Detect which cell encompasses the target text, then output its (x, y) center coordinate. 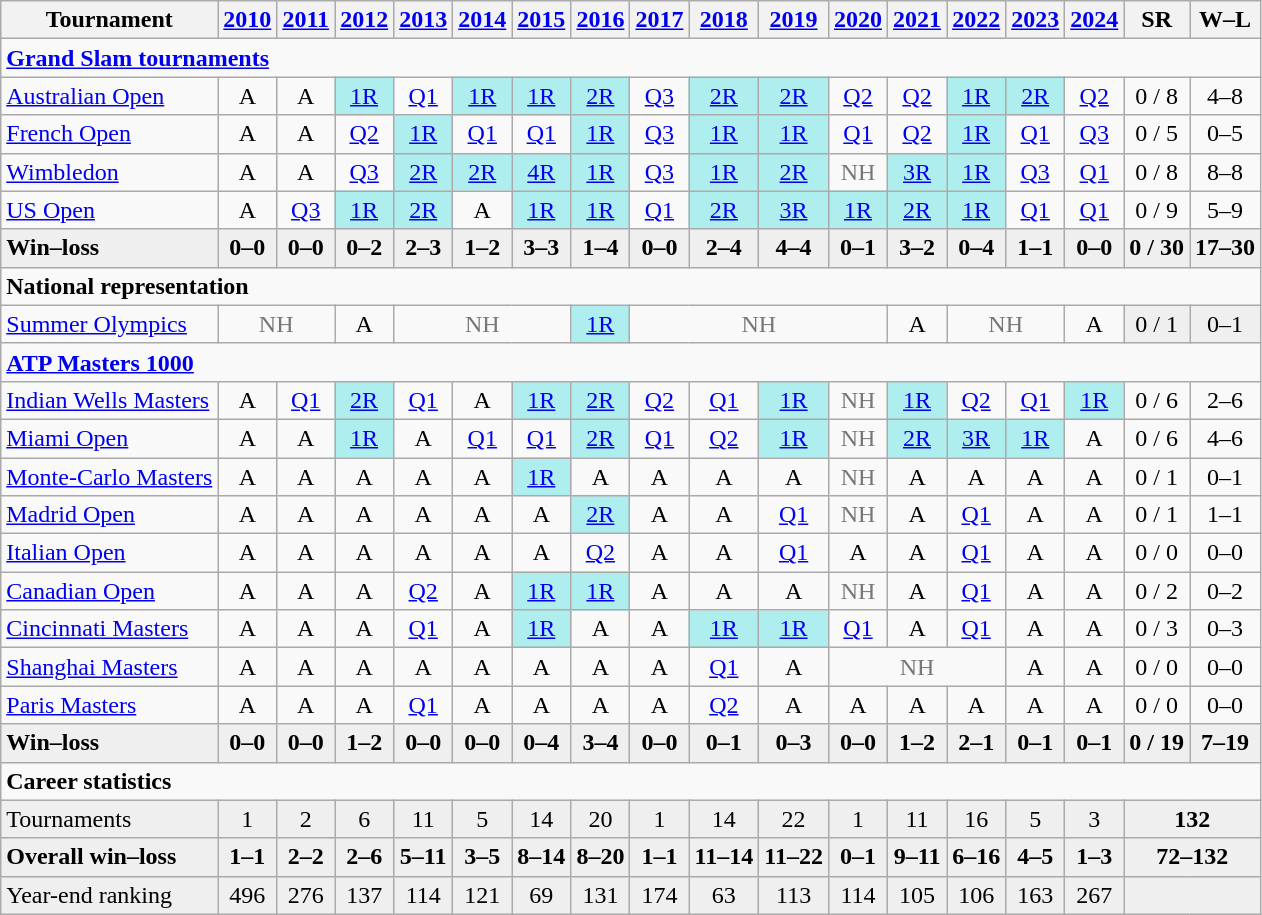
8–8 (1226, 172)
2013 (424, 20)
3–4 (600, 743)
0 / 19 (1157, 743)
3–5 (482, 857)
2011 (306, 20)
22 (794, 819)
0 / 2 (1157, 591)
3–2 (918, 248)
Indian Wells Masters (110, 400)
0 / 30 (1157, 248)
3 (1094, 819)
2021 (918, 20)
163 (1036, 895)
121 (482, 895)
0 / 3 (1157, 629)
8–20 (600, 857)
0 / 5 (1157, 134)
French Open (110, 134)
Career statistics (631, 781)
4–6 (1226, 438)
2017 (660, 20)
132 (1192, 819)
2018 (724, 20)
1–3 (1094, 857)
72–132 (1192, 857)
5–9 (1226, 210)
496 (248, 895)
0 / 9 (1157, 210)
6 (364, 819)
3–3 (542, 248)
69 (542, 895)
Italian Open (110, 553)
US Open (110, 210)
11–14 (724, 857)
106 (976, 895)
20 (600, 819)
2010 (248, 20)
131 (600, 895)
2024 (1094, 20)
2019 (794, 20)
1–4 (600, 248)
National representation (631, 286)
Summer Olympics (110, 324)
Miami Open (110, 438)
Tournaments (110, 819)
Canadian Open (110, 591)
2012 (364, 20)
2014 (482, 20)
2015 (542, 20)
2–4 (724, 248)
0–5 (1226, 134)
2–2 (306, 857)
267 (1094, 895)
2023 (1036, 20)
174 (660, 895)
6–16 (976, 857)
7–19 (1226, 743)
105 (918, 895)
Cincinnati Masters (110, 629)
Shanghai Masters (110, 667)
137 (364, 895)
8–14 (542, 857)
Madrid Open (110, 515)
4–4 (794, 248)
2022 (976, 20)
Australian Open (110, 96)
2–1 (976, 743)
2–3 (424, 248)
16 (976, 819)
276 (306, 895)
Monte-Carlo Masters (110, 477)
2016 (600, 20)
Wimbledon (110, 172)
Year-end ranking (110, 895)
9–11 (918, 857)
2 (306, 819)
4R (542, 172)
63 (724, 895)
4–8 (1226, 96)
5–11 (424, 857)
SR (1157, 20)
W–L (1226, 20)
2020 (858, 20)
ATP Masters 1000 (631, 362)
Paris Masters (110, 705)
Grand Slam tournaments (631, 58)
4–5 (1036, 857)
Tournament (110, 20)
Overall win–loss (110, 857)
11–22 (794, 857)
113 (794, 895)
17–30 (1226, 248)
